Provide the (X, Y) coordinate of the cell's center where the given text is located.  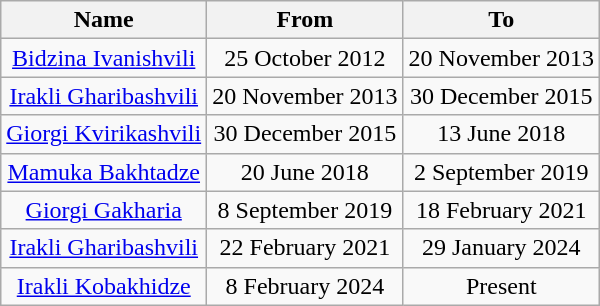
Irakli Kobakhidze (104, 286)
Mamuka Bakhtadze (104, 172)
20 June 2018 (305, 172)
Name (104, 20)
Bidzina Ivanishvili (104, 58)
Present (501, 286)
From (305, 20)
Giorgi Kvirikashvili (104, 134)
13 June 2018 (501, 134)
22 February 2021 (305, 248)
8 September 2019 (305, 210)
29 January 2024 (501, 248)
Giorgi Gakharia (104, 210)
8 February 2024 (305, 286)
18 February 2021 (501, 210)
2 September 2019 (501, 172)
25 October 2012 (305, 58)
To (501, 20)
